Scan for the cell matching the given text and deliver its [X, Y] coordinate at center. 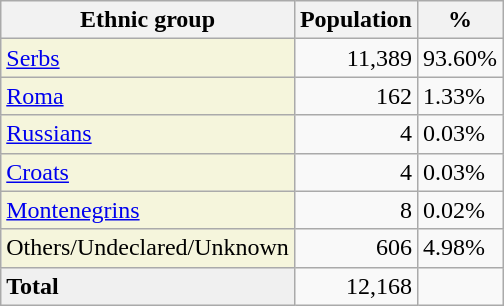
Serbs [148, 58]
162 [356, 96]
4.98% [460, 248]
1.33% [460, 96]
Roma [148, 96]
8 [356, 210]
Montenegrins [148, 210]
Croats [148, 172]
% [460, 20]
Russians [148, 134]
12,168 [356, 286]
606 [356, 248]
11,389 [356, 58]
Others/Undeclared/Unknown [148, 248]
Total [148, 286]
Ethnic group [148, 20]
93.60% [460, 58]
0.02% [460, 210]
Population [356, 20]
